Locate the cell with the specified text and output its (X, Y) center coordinate. 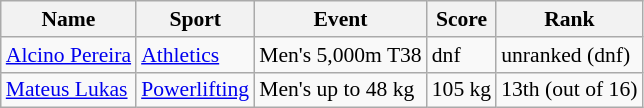
unranked (dnf) (569, 55)
Men's 5,000m T38 (340, 55)
105 kg (462, 90)
13th (out of 16) (569, 90)
Powerlifting (195, 90)
Event (340, 19)
Sport (195, 19)
Name (68, 19)
Mateus Lukas (68, 90)
Rank (569, 19)
Men's up to 48 kg (340, 90)
Alcino Pereira (68, 55)
dnf (462, 55)
Score (462, 19)
Athletics (195, 55)
